Scan for the cell matching the given text and deliver its [X, Y] coordinate at center. 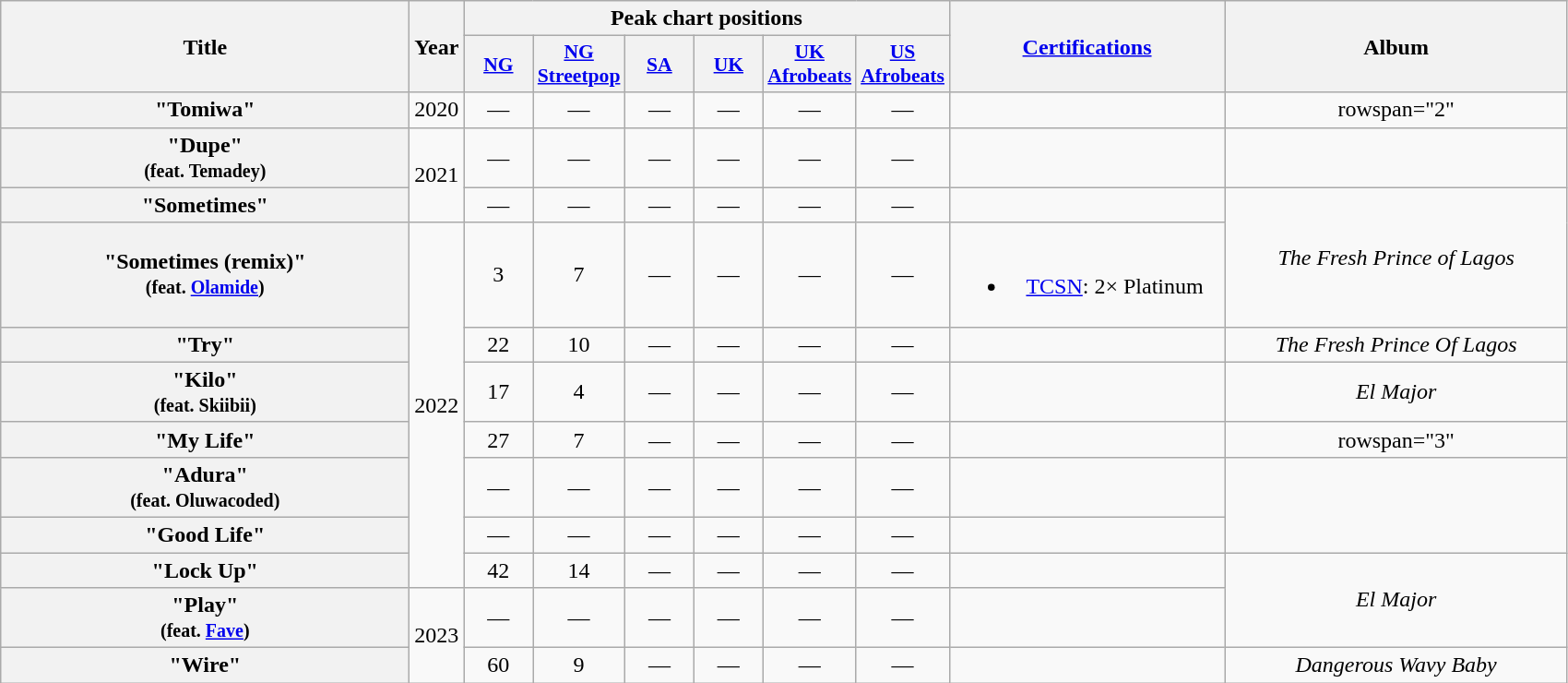
"Lock Up" [205, 569]
rowspan="3" [1396, 439]
2021 [437, 175]
TCSN: 2× Platinum [1087, 275]
"Sometimes (remix)" (feat. Olamide) [205, 275]
Year [437, 46]
Certifications [1087, 46]
"Sometimes" [205, 205]
"Try" [205, 344]
10 [579, 344]
Title [205, 46]
"My Life" [205, 439]
27 [498, 439]
The Fresh Prince of Lagos [1396, 257]
"Dupe" (feat. Temadey) [205, 157]
Peak chart positions [707, 18]
Album [1396, 46]
Dangerous Wavy Baby [1396, 665]
UK [729, 65]
17 [498, 391]
9 [579, 665]
4 [579, 391]
"Wire" [205, 665]
UKAfrobeats [810, 65]
60 [498, 665]
22 [498, 344]
2020 [437, 110]
"Good Life" [205, 534]
"Kilo"(feat. Skiibii) [205, 391]
2023 [437, 635]
"Adura" (feat. Oluwacoded) [205, 487]
NGStreetpop [579, 65]
2022 [437, 404]
SA [659, 65]
"Play" (feat. Fave) [205, 618]
3 [498, 275]
NG [498, 65]
USAfrobeats [902, 65]
rowspan="2" [1396, 110]
14 [579, 569]
The Fresh Prince Of Lagos [1396, 344]
"Tomiwa" [205, 110]
42 [498, 569]
